Return [x, y] of the center of cell containing provided text 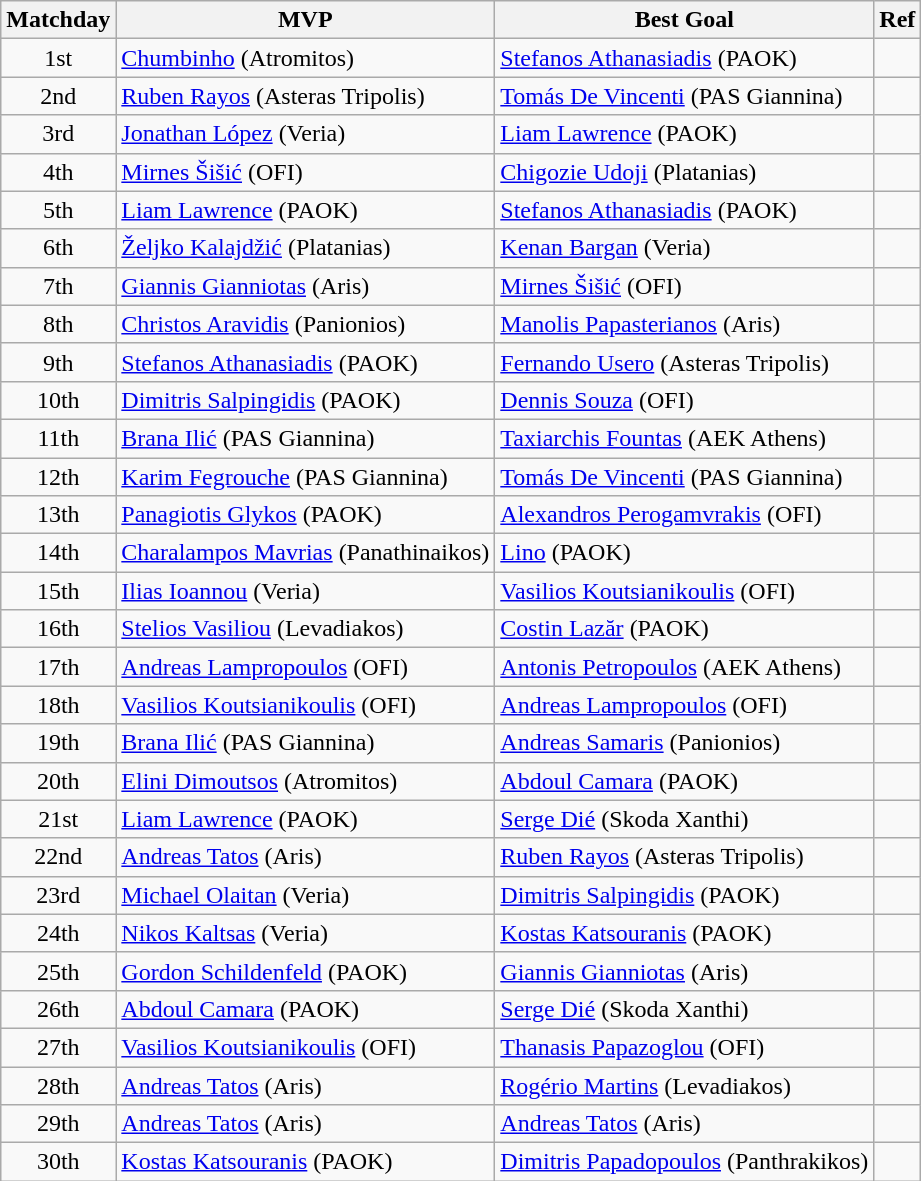
Matchday [58, 20]
30th [58, 1162]
Stelios Vasiliou (Levadiakos) [306, 629]
19th [58, 743]
14th [58, 553]
2nd [58, 96]
8th [58, 324]
Thanasis Papazoglou (OFI) [684, 1047]
13th [58, 515]
3rd [58, 134]
Manolis Papasterianos (Aris) [684, 324]
17th [58, 667]
Christos Aravidis (Panionios) [306, 324]
6th [58, 248]
Elini Dimoutsos (Atromitos) [306, 781]
Nikos Kaltsas (Veria) [306, 933]
24th [58, 933]
9th [58, 362]
29th [58, 1124]
15th [58, 591]
22nd [58, 857]
11th [58, 438]
20th [58, 781]
Ilias Ioannou (Veria) [306, 591]
5th [58, 210]
26th [58, 1009]
28th [58, 1085]
Alexandros Perogamvrakis (OFI) [684, 515]
Chumbinho (Atromitos) [306, 58]
MVP [306, 20]
Jonathan López (Veria) [306, 134]
1st [58, 58]
Kenan Bargan (Veria) [684, 248]
Charalampos Mavrias (Panathinaikos) [306, 553]
Ref [898, 20]
25th [58, 971]
Karim Fegrouche (PAS Giannina) [306, 477]
16th [58, 629]
Andreas Samaris (Panionios) [684, 743]
Taxiarchis Fountas (AEK Athens) [684, 438]
Chigozie Udoji (Platanias) [684, 172]
Dimitris Papadopoulos (Panthrakikos) [684, 1162]
Rogério Martins (Levadiakos) [684, 1085]
7th [58, 286]
27th [58, 1047]
Antonis Petropoulos (AEK Athens) [684, 667]
Costin Lazăr (PAOK) [684, 629]
Fernando Usero (Asteras Tripolis) [684, 362]
Željko Kalajdžić (Platanias) [306, 248]
Panagiotis Glykos (PAOK) [306, 515]
23rd [58, 895]
10th [58, 400]
Best Goal [684, 20]
4th [58, 172]
12th [58, 477]
Lino (PAOK) [684, 553]
Dennis Souza (OFI) [684, 400]
21st [58, 819]
18th [58, 705]
Michael Olaitan (Veria) [306, 895]
Gordon Schildenfeld (PAOK) [306, 971]
